Detect which cell encompasses the target text, then output its (x, y) center coordinate. 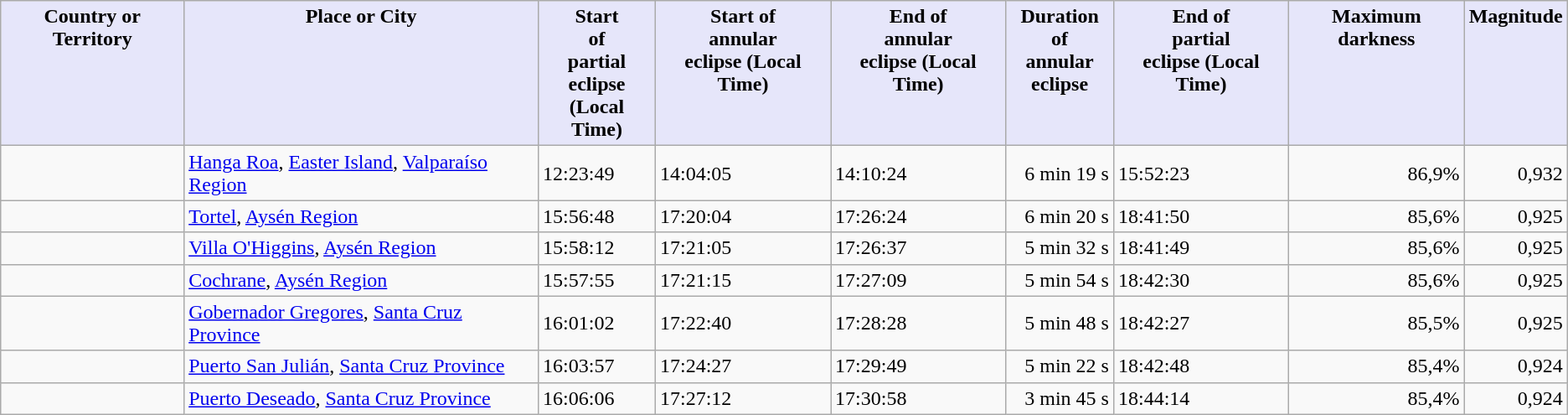
15:57:55 (597, 280)
86,9% (1377, 173)
14:10:24 (918, 173)
End ofannulareclipse (Local Time) (918, 74)
17:22:40 (742, 324)
Magnitude (1516, 74)
End ofpartialeclipse (Local Time) (1201, 74)
6 min 19 s (1060, 173)
15:56:48 (597, 216)
16:01:02 (597, 324)
17:29:49 (918, 366)
17:21:05 (742, 248)
17:26:37 (918, 248)
17:28:28 (918, 324)
18:42:27 (1201, 324)
17:27:12 (742, 398)
17:26:24 (918, 216)
Puerto San Julián, Santa Cruz Province (362, 366)
Tortel, Aysén Region (362, 216)
Villa O'Higgins, Aysén Region (362, 248)
18:44:14 (1201, 398)
17:21:15 (742, 280)
5 min 54 s (1060, 280)
0,932 (1516, 173)
17:30:58 (918, 398)
5 min 32 s (1060, 248)
17:24:27 (742, 366)
3 min 45 s (1060, 398)
15:52:23 (1201, 173)
14:04:05 (742, 173)
Duration ofannulareclipse (1060, 74)
5 min 48 s (1060, 324)
18:42:30 (1201, 280)
Gobernador Gregores, Santa Cruz Province (362, 324)
Country or Territory (92, 74)
18:41:49 (1201, 248)
Cochrane, Aysén Region (362, 280)
Start ofannulareclipse (Local Time) (742, 74)
85,5% (1377, 324)
Startofpartialeclipse(Local Time) (597, 74)
15:58:12 (597, 248)
12:23:49 (597, 173)
Maximum darkness (1377, 74)
Place or City (362, 74)
17:27:09 (918, 280)
Puerto Deseado, Santa Cruz Province (362, 398)
18:42:48 (1201, 366)
18:41:50 (1201, 216)
5 min 22 s (1060, 366)
16:06:06 (597, 398)
16:03:57 (597, 366)
Hanga Roa, Easter Island, Valparaíso Region (362, 173)
6 min 20 s (1060, 216)
17:20:04 (742, 216)
